Output the (x, y) coordinate of the center of the cell containing the given text.  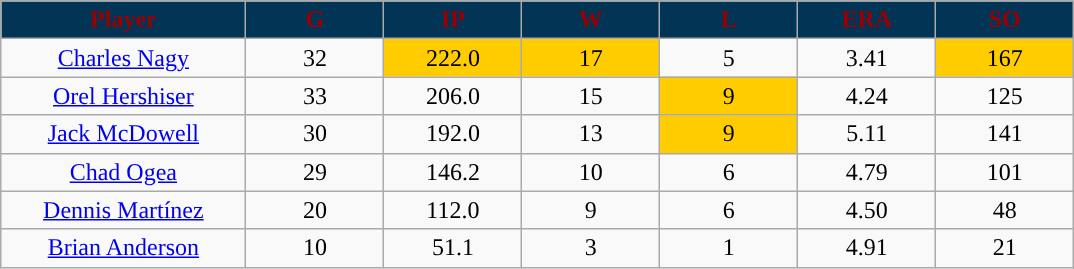
1 (729, 248)
3.41 (867, 58)
W (591, 20)
51.1 (453, 248)
101 (1005, 172)
167 (1005, 58)
4.91 (867, 248)
30 (315, 134)
48 (1005, 210)
146.2 (453, 172)
L (729, 20)
13 (591, 134)
222.0 (453, 58)
Chad Ogea (124, 172)
15 (591, 96)
20 (315, 210)
4.79 (867, 172)
112.0 (453, 210)
125 (1005, 96)
5 (729, 58)
32 (315, 58)
192.0 (453, 134)
3 (591, 248)
ERA (867, 20)
Brian Anderson (124, 248)
21 (1005, 248)
IP (453, 20)
206.0 (453, 96)
141 (1005, 134)
G (315, 20)
Player (124, 20)
17 (591, 58)
Charles Nagy (124, 58)
4.50 (867, 210)
SO (1005, 20)
29 (315, 172)
5.11 (867, 134)
33 (315, 96)
Jack McDowell (124, 134)
Orel Hershiser (124, 96)
4.24 (867, 96)
Dennis Martínez (124, 210)
